Provide the [x, y] coordinate of the cell's center where the given text is located.  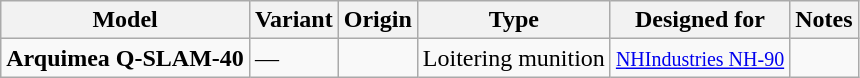
Model [126, 20]
NHIndustries NH-90 [700, 58]
Arquimea Q-SLAM-40 [126, 58]
Origin [378, 20]
Loitering munition [514, 58]
Notes [824, 20]
— [294, 58]
Type [514, 20]
Variant [294, 20]
Designed for [700, 20]
